Return (X, Y) of the center of cell containing provided text 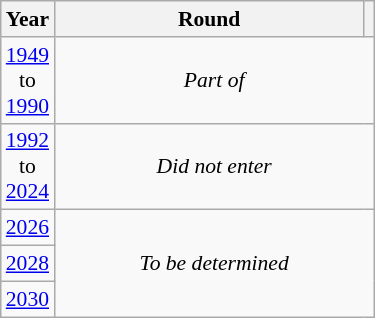
1992to2024 (28, 166)
Year (28, 19)
Round (209, 19)
To be determined (214, 264)
2030 (28, 299)
1949to1990 (28, 80)
2028 (28, 264)
Part of (214, 80)
Did not enter (214, 166)
2026 (28, 228)
